Capture the cell that displays the provided text and extract its [x, y] central coordinate. 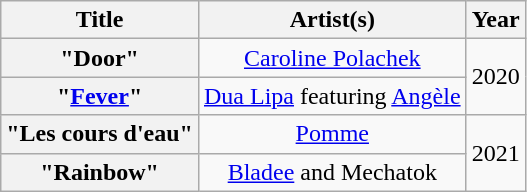
"Fever" [100, 96]
Artist(s) [332, 20]
2020 [496, 77]
Bladee and Mechatok [332, 172]
Year [496, 20]
Caroline Polachek [332, 58]
Dua Lipa featuring Angèle [332, 96]
"Les cours d'eau" [100, 134]
Pomme [332, 134]
2021 [496, 153]
"Rainbow" [100, 172]
"Door" [100, 58]
Title [100, 20]
